Scan for the cell matching the given text and deliver its (x, y) coordinate at center. 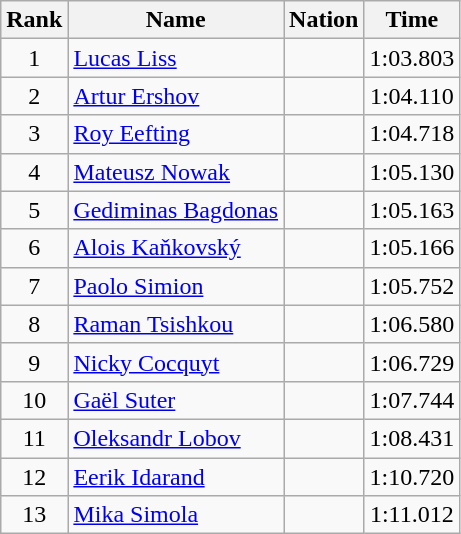
10 (34, 400)
1:10.720 (412, 477)
Lucas Liss (176, 58)
Time (412, 20)
Roy Eefting (176, 134)
1:05.166 (412, 248)
Paolo Simion (176, 286)
1:11.012 (412, 515)
Rank (34, 20)
6 (34, 248)
Oleksandr Lobov (176, 438)
1:03.803 (412, 58)
3 (34, 134)
1:06.729 (412, 362)
7 (34, 286)
Raman Tsishkou (176, 324)
Alois Kaňkovský (176, 248)
8 (34, 324)
1:07.744 (412, 400)
Artur Ershov (176, 96)
Eerik Idarand (176, 477)
1:06.580 (412, 324)
Mateusz Nowak (176, 172)
1:04.718 (412, 134)
13 (34, 515)
1:05.130 (412, 172)
5 (34, 210)
12 (34, 477)
Gediminas Bagdonas (176, 210)
11 (34, 438)
1 (34, 58)
Nicky Cocquyt (176, 362)
1:04.110 (412, 96)
2 (34, 96)
1:08.431 (412, 438)
Nation (324, 20)
1:05.752 (412, 286)
4 (34, 172)
9 (34, 362)
1:05.163 (412, 210)
Gaël Suter (176, 400)
Name (176, 20)
Mika Simola (176, 515)
